Pinpoint the cell where the given text exists, returning its (X, Y) midpoint coordinate. 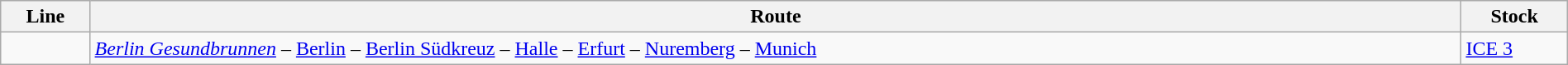
ICE 3 (1514, 48)
Route (776, 17)
Berlin Gesundbrunnen – Berlin – Berlin Südkreuz – Halle – Erfurt – Nuremberg – Munich (776, 48)
Stock (1514, 17)
Line (45, 17)
